Pinpoint the cell where the given text exists, returning its (X, Y) midpoint coordinate. 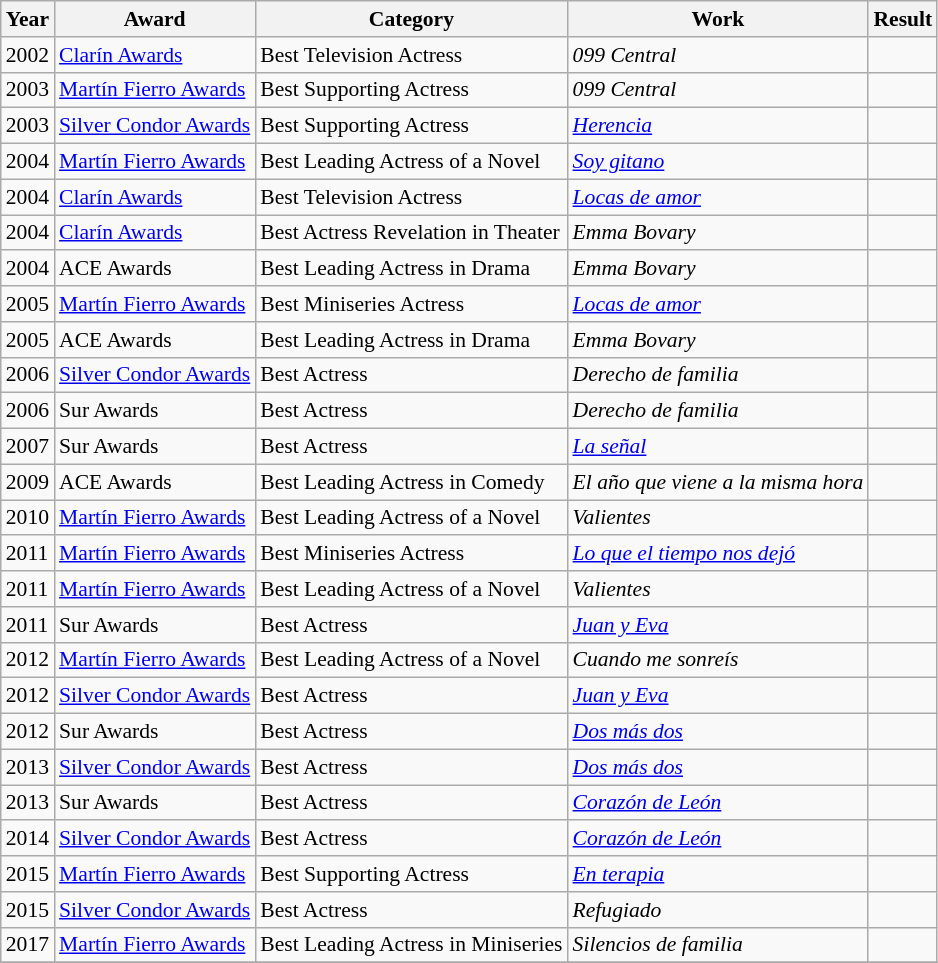
Lo que el tiempo nos dejó (718, 554)
Refugiado (718, 910)
Result (902, 19)
2010 (28, 518)
2014 (28, 839)
2017 (28, 945)
Category (411, 19)
2009 (28, 482)
2002 (28, 55)
El año que viene a la misma hora (718, 482)
Work (718, 19)
Cuando me sonreís (718, 660)
Best Leading Actress in Miniseries (411, 945)
Herencia (718, 126)
Year (28, 19)
2007 (28, 447)
Silencios de familia (718, 945)
Best Actress Revelation in Theater (411, 233)
En terapia (718, 874)
Soy gitano (718, 162)
La señal (718, 447)
Award (154, 19)
Best Leading Actress in Comedy (411, 482)
